Capture the cell that displays the provided text and extract its [X, Y] central coordinate. 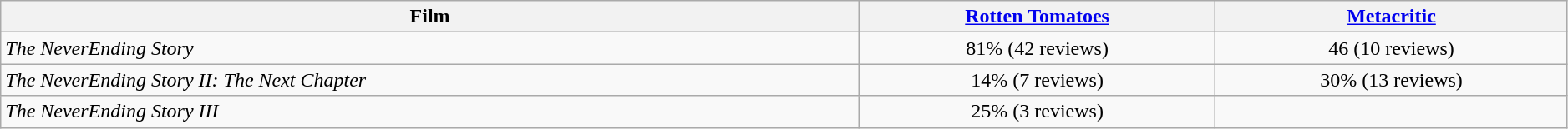
46 (10 reviews) [1392, 48]
Rotten Tomatoes [1038, 17]
Metacritic [1392, 17]
30% (13 reviews) [1392, 80]
The NeverEnding Story [430, 48]
Film [430, 17]
25% (3 reviews) [1038, 112]
The NeverEnding Story III [430, 112]
14% (7 reviews) [1038, 80]
81% (42 reviews) [1038, 48]
The NeverEnding Story II: The Next Chapter [430, 80]
